Capture the cell that displays the provided text and extract its [x, y] central coordinate. 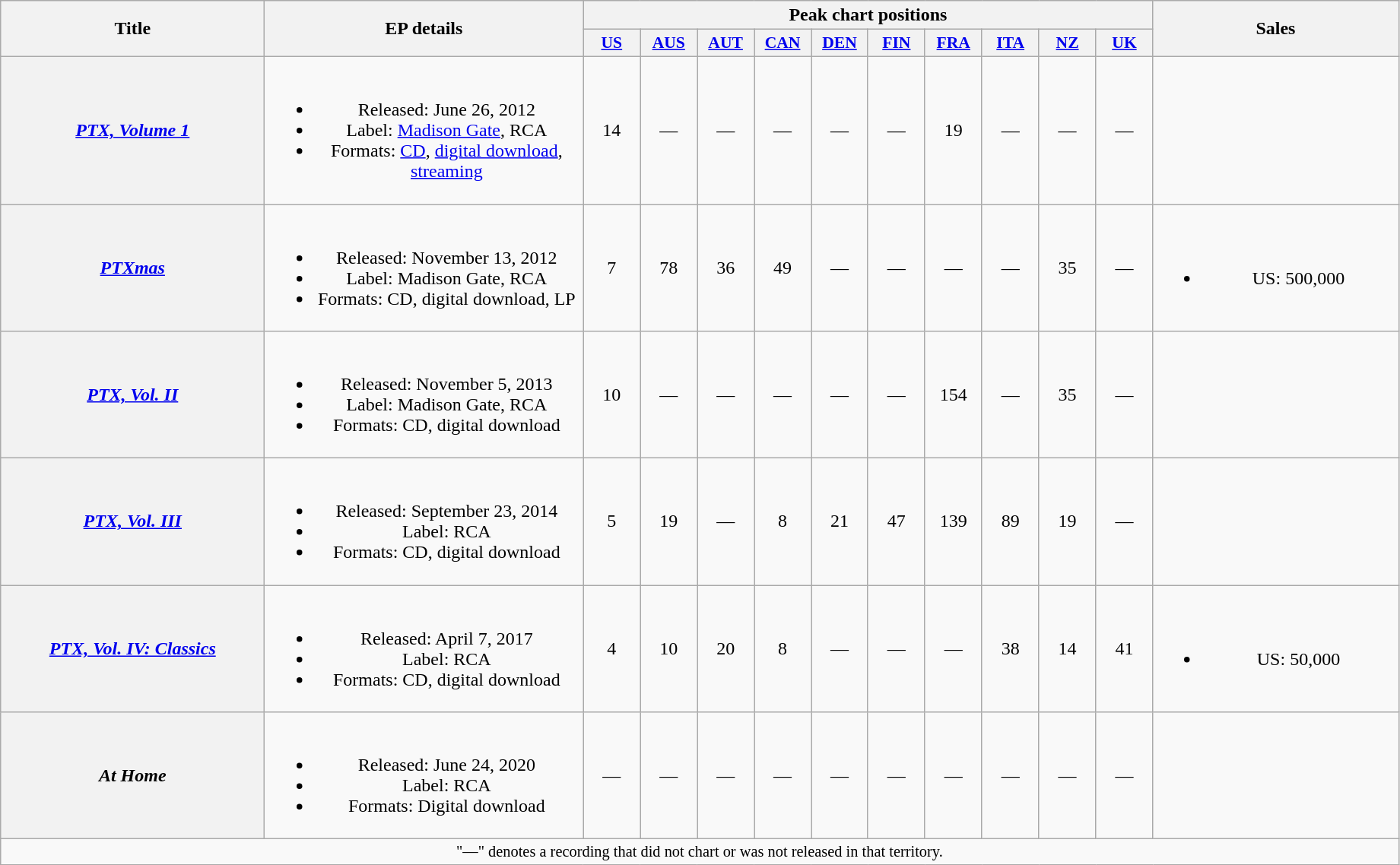
49 [783, 268]
154 [954, 395]
FRA [954, 43]
Released: November 13, 2012Label: Madison Gate, RCA Formats: CD, digital download, LP [424, 268]
EP details [424, 29]
"—" denotes a recording that did not chart or was not released in that territory. [700, 852]
NZ [1068, 43]
Released: November 5, 2013Label: Madison Gate, RCA Formats: CD, digital download [424, 395]
PTXmas [132, 268]
ITA [1010, 43]
AUS [669, 43]
DEN [840, 43]
41 [1124, 649]
Released: June 26, 2012Label: Madison Gate, RCA Formats: CD, digital download, streaming [424, 130]
CAN [783, 43]
PTX, Vol. III [132, 521]
Sales [1276, 29]
At Home [132, 775]
PTX, Vol. IV: Classics [132, 649]
89 [1010, 521]
20 [725, 649]
Peak chart positions [868, 15]
4 [611, 649]
US: 500,000 [1276, 268]
US: 50,000 [1276, 649]
139 [954, 521]
AUT [725, 43]
21 [840, 521]
US [611, 43]
Released: April 7, 2017Label: RCAFormats: CD, digital download [424, 649]
36 [725, 268]
Released: June 24, 2020Label: RCAFormats: Digital download [424, 775]
38 [1010, 649]
PTX, Volume 1 [132, 130]
7 [611, 268]
PTX, Vol. II [132, 395]
Title [132, 29]
5 [611, 521]
78 [669, 268]
Released: September 23, 2014Label: RCAFormats: CD, digital download [424, 521]
FIN [896, 43]
47 [896, 521]
UK [1124, 43]
